Extract the (x, y) coordinate from the center of the cell holding the provided text.  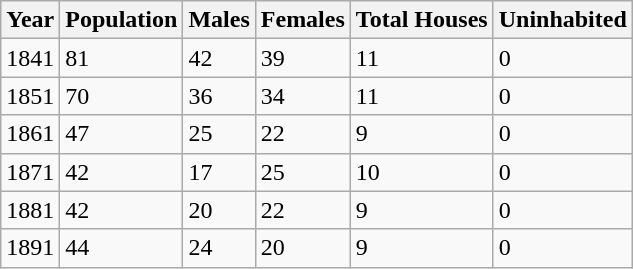
70 (122, 96)
1841 (30, 58)
Population (122, 20)
24 (219, 248)
Females (302, 20)
Total Houses (422, 20)
47 (122, 134)
Males (219, 20)
44 (122, 248)
34 (302, 96)
10 (422, 172)
1851 (30, 96)
Year (30, 20)
81 (122, 58)
1881 (30, 210)
1891 (30, 248)
1871 (30, 172)
17 (219, 172)
39 (302, 58)
36 (219, 96)
1861 (30, 134)
Uninhabited (562, 20)
